Scan for the cell matching the given text and deliver its (X, Y) coordinate at center. 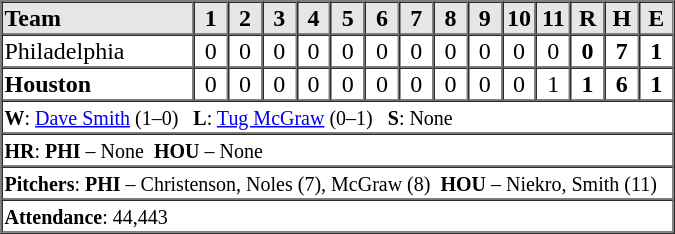
10 (519, 18)
Philadelphia (98, 50)
11 (553, 18)
8 (450, 18)
W: Dave Smith (1–0) L: Tug McGraw (0–1) S: None (338, 116)
H (622, 18)
Team (98, 18)
Houston (98, 84)
R (587, 18)
Pitchers: PHI – Christenson, Noles (7), McGraw (8) HOU – Niekro, Smith (11) (338, 182)
4 (313, 18)
E (656, 18)
5 (348, 18)
Attendance: 44,443 (338, 216)
HR: PHI – None HOU – None (338, 150)
2 (245, 18)
9 (485, 18)
3 (279, 18)
